Determine the [X, Y] coordinate at the center of the cell enclosing the given text.  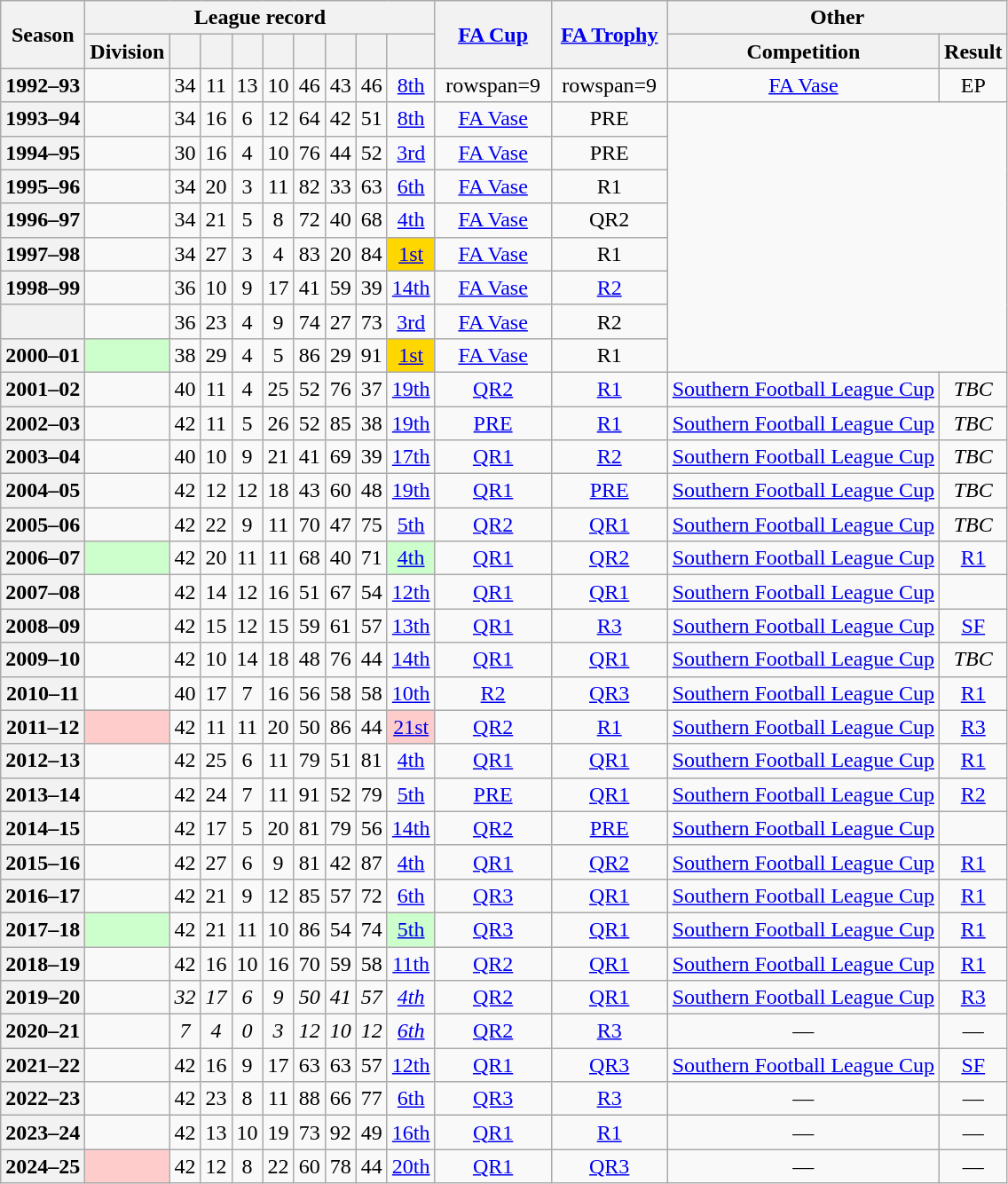
24 [217, 794]
21st [411, 727]
11th [411, 963]
16th [411, 1133]
Result [973, 51]
47 [341, 525]
2014–15 [43, 828]
1998–99 [43, 288]
2020–21 [43, 1031]
1997–98 [43, 254]
2023–24 [43, 1133]
League record [260, 18]
2013–14 [43, 794]
2015–16 [43, 862]
2022–23 [43, 1099]
1994–95 [43, 153]
2017–18 [43, 929]
EP [973, 85]
88 [309, 1099]
10th [411, 693]
Other [838, 18]
66 [341, 1099]
49 [371, 1133]
2019–20 [43, 998]
30 [185, 153]
2016–17 [43, 896]
2004–05 [43, 491]
37 [371, 389]
87 [371, 862]
92 [341, 1133]
19 [279, 1133]
2002–03 [43, 423]
2011–12 [43, 727]
2001–02 [43, 389]
1992–93 [43, 85]
FA Trophy [609, 35]
0 [247, 1031]
67 [341, 592]
Season [43, 35]
2009–10 [43, 659]
84 [371, 254]
1993–94 [43, 119]
83 [309, 254]
71 [371, 558]
69 [341, 457]
2010–11 [43, 693]
2018–19 [43, 963]
32 [185, 998]
17th [411, 457]
20th [411, 1166]
64 [309, 119]
78 [341, 1166]
82 [309, 186]
26 [279, 423]
61 [341, 626]
2003–04 [43, 457]
1996–97 [43, 220]
2005–06 [43, 525]
1995–96 [43, 186]
2006–07 [43, 558]
FA Cup [493, 35]
2021–22 [43, 1065]
2000–01 [43, 355]
Division [128, 51]
2012–13 [43, 761]
2007–08 [43, 592]
33 [341, 186]
2024–25 [43, 1166]
2008–09 [43, 626]
75 [371, 525]
77 [371, 1099]
Competition [803, 51]
13th [411, 626]
